Scan for the cell matching the given text and deliver its (X, Y) coordinate at center. 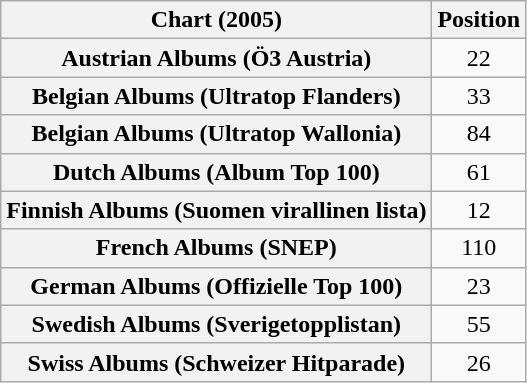
Position (479, 20)
Swedish Albums (Sverigetopplistan) (216, 324)
84 (479, 134)
61 (479, 172)
Swiss Albums (Schweizer Hitparade) (216, 362)
Finnish Albums (Suomen virallinen lista) (216, 210)
26 (479, 362)
22 (479, 58)
Dutch Albums (Album Top 100) (216, 172)
110 (479, 248)
Austrian Albums (Ö3 Austria) (216, 58)
French Albums (SNEP) (216, 248)
Belgian Albums (Ultratop Flanders) (216, 96)
55 (479, 324)
33 (479, 96)
German Albums (Offizielle Top 100) (216, 286)
Chart (2005) (216, 20)
12 (479, 210)
23 (479, 286)
Belgian Albums (Ultratop Wallonia) (216, 134)
